Pinpoint the cell where the given text exists, returning its [x, y] midpoint coordinate. 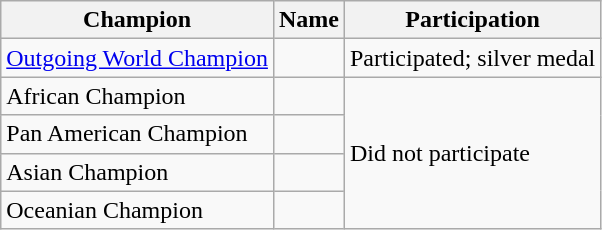
Participated; silver medal [472, 58]
Name [308, 20]
Champion [138, 20]
Outgoing World Champion [138, 58]
Did not participate [472, 153]
Participation [472, 20]
African Champion [138, 96]
Oceanian Champion [138, 210]
Pan American Champion [138, 134]
Asian Champion [138, 172]
